Identify which cell holds the provided text, then report its [x, y] central coordinate. 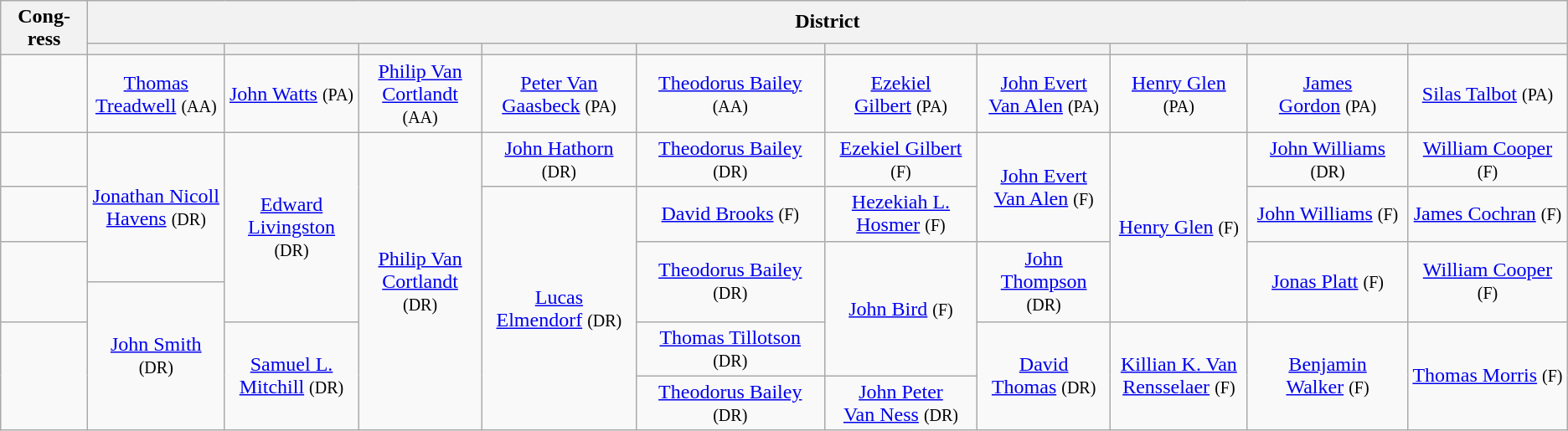
DavidThomas (DR) [1044, 376]
JohnThompson (DR) [1044, 281]
John Smith (DR) [156, 356]
Peter VanGaasbeck (PA) [559, 94]
John Watts (PA) [291, 94]
Henry Glen (PA) [1179, 94]
JamesGordon (PA) [1327, 94]
Philip VanCortlandt (DR) [420, 281]
Philip VanCortlandt (AA) [420, 94]
John Bird (F) [901, 308]
EdwardLivingston (DR) [291, 227]
LucasElmendorf (DR) [559, 308]
John EvertVan Alen (F) [1044, 187]
Theodorus Bailey (AA) [730, 94]
Cong­ress [44, 28]
Killian K. VanRensselaer (F) [1179, 376]
John Williams (DR) [1327, 159]
Jonathan NicollHavens (DR) [156, 207]
District [828, 22]
Hezekiah L.Hosmer (F) [901, 214]
David Brooks (F) [730, 214]
BenjaminWalker (F) [1327, 376]
EzekielGilbert (PA) [901, 94]
ThomasTreadwell (AA) [156, 94]
John Hathorn (DR) [559, 159]
Ezekiel Gilbert (F) [901, 159]
John Williams (F) [1327, 214]
Samuel L.Mitchill (DR) [291, 376]
James Cochran (F) [1488, 214]
Silas Talbot (PA) [1488, 94]
John PeterVan Ness (DR) [901, 403]
John EvertVan Alen (PA) [1044, 94]
Thomas Morris (F) [1488, 376]
Henry Glen (F) [1179, 227]
Thomas Tillotson (DR) [730, 348]
Jonas Platt (F) [1327, 281]
